Detect which cell encompasses the target text, then output its (x, y) center coordinate. 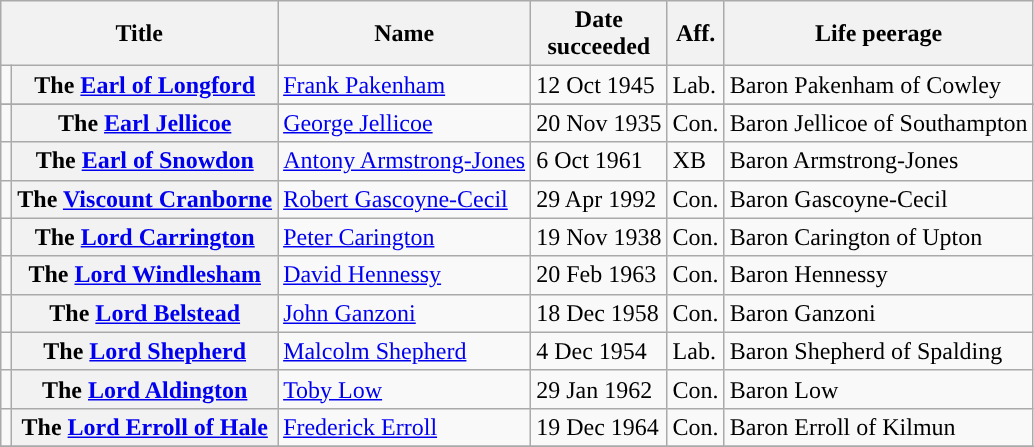
The Earl of Longford (145, 85)
Baron Ganzoni (878, 313)
XB (696, 161)
Title (140, 34)
29 Apr 1992 (599, 199)
Peter Carington (404, 237)
Baron Shepherd of Spalding (878, 351)
The Earl Jellicoe (145, 123)
The Lord Erroll of Hale (145, 427)
20 Nov 1935 (599, 123)
6 Oct 1961 (599, 161)
12 Oct 1945 (599, 85)
Robert Gascoyne-Cecil (404, 199)
Aff. (696, 34)
The Lord Shepherd (145, 351)
David Hennessy (404, 275)
The Viscount Cranborne (145, 199)
Baron Low (878, 389)
Life peerage (878, 34)
Malcolm Shepherd (404, 351)
Antony Armstrong-Jones (404, 161)
Baron Jellicoe of Southampton (878, 123)
19 Nov 1938 (599, 237)
Baron Pakenham of Cowley (878, 85)
Datesucceeded (599, 34)
Baron Hennessy (878, 275)
Toby Low (404, 389)
The Lord Carrington (145, 237)
20 Feb 1963 (599, 275)
George Jellicoe (404, 123)
Baron Armstrong-Jones (878, 161)
Frederick Erroll (404, 427)
The Earl of Snowdon (145, 161)
Name (404, 34)
The Lord Belstead (145, 313)
John Ganzoni (404, 313)
Frank Pakenham (404, 85)
18 Dec 1958 (599, 313)
4 Dec 1954 (599, 351)
The Lord Windlesham (145, 275)
Baron Carington of Upton (878, 237)
Baron Gascoyne-Cecil (878, 199)
The Lord Aldington (145, 389)
Baron Erroll of Kilmun (878, 427)
29 Jan 1962 (599, 389)
19 Dec 1964 (599, 427)
